From the cell containing the given text, extract its center point as [X, Y] coordinate. 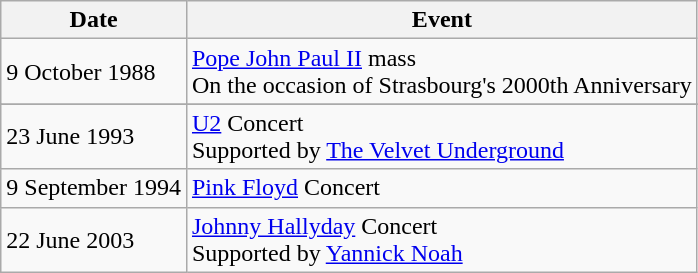
Event [442, 20]
9 October 1988 [94, 72]
Date [94, 20]
Johnny Hallyday ConcertSupported by Yannick Noah [442, 240]
9 September 1994 [94, 188]
23 June 1993 [94, 136]
Pope John Paul II massOn the occasion of Strasbourg's 2000th Anniversary [442, 72]
Pink Floyd Concert [442, 188]
22 June 2003 [94, 240]
U2 ConcertSupported by The Velvet Underground [442, 136]
